Scan for the cell matching the given text and deliver its (x, y) coordinate at center. 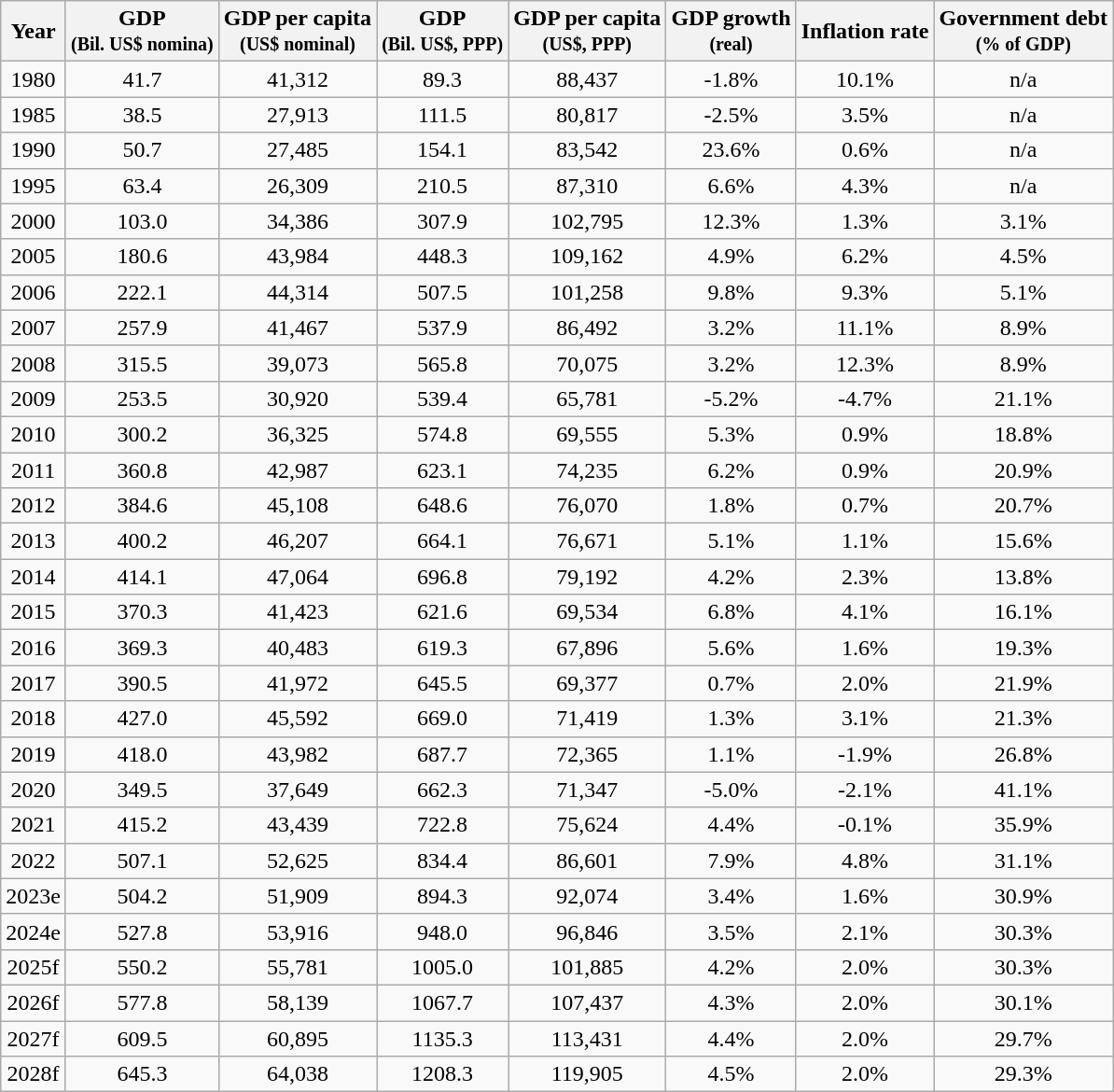
80,817 (588, 115)
76,070 (588, 506)
92,074 (588, 896)
75,624 (588, 825)
154.1 (442, 150)
2017 (34, 683)
507.5 (442, 292)
86,492 (588, 328)
2.1% (865, 931)
21.9% (1023, 683)
67,896 (588, 648)
696.8 (442, 577)
2012 (34, 506)
360.8 (142, 469)
669.0 (442, 719)
370.3 (142, 612)
687.7 (442, 754)
565.8 (442, 363)
2018 (34, 719)
Government debt(% of GDP) (1023, 32)
88,437 (588, 79)
101,885 (588, 967)
37,649 (297, 790)
834.4 (442, 861)
35.9% (1023, 825)
1990 (34, 150)
2019 (34, 754)
609.5 (142, 1039)
-2.5% (731, 115)
20.9% (1023, 469)
69,534 (588, 612)
63.4 (142, 186)
43,984 (297, 257)
2025f (34, 967)
507.1 (142, 861)
-1.8% (731, 79)
-5.0% (731, 790)
648.6 (442, 506)
664.1 (442, 541)
1135.3 (442, 1039)
40,483 (297, 648)
253.5 (142, 399)
107,437 (588, 1002)
9.8% (731, 292)
300.2 (142, 434)
307.9 (442, 221)
36,325 (297, 434)
2027f (34, 1039)
38.5 (142, 115)
46,207 (297, 541)
2.3% (865, 577)
577.8 (142, 1002)
23.6% (731, 150)
31.1% (1023, 861)
51,909 (297, 896)
30.9% (1023, 896)
18.8% (1023, 434)
41,312 (297, 79)
621.6 (442, 612)
GDP growth(real) (731, 32)
119,905 (588, 1074)
1980 (34, 79)
65,781 (588, 399)
2013 (34, 541)
2021 (34, 825)
4.9% (731, 257)
7.9% (731, 861)
27,485 (297, 150)
2010 (34, 434)
Inflation rate (865, 32)
71,347 (588, 790)
41,423 (297, 612)
180.6 (142, 257)
53,916 (297, 931)
415.2 (142, 825)
2006 (34, 292)
86,601 (588, 861)
21.1% (1023, 399)
2016 (34, 648)
19.3% (1023, 648)
11.1% (865, 328)
GDP(Bil. US$, PPP) (442, 32)
30.1% (1023, 1002)
45,592 (297, 719)
47,064 (297, 577)
0.6% (865, 150)
1.8% (731, 506)
-1.9% (865, 754)
5.6% (731, 648)
2028f (34, 1074)
20.7% (1023, 506)
539.4 (442, 399)
-2.1% (865, 790)
418.0 (142, 754)
-0.1% (865, 825)
69,555 (588, 434)
2015 (34, 612)
1005.0 (442, 967)
722.8 (442, 825)
29.7% (1023, 1039)
50.7 (142, 150)
550.2 (142, 967)
27,913 (297, 115)
42,987 (297, 469)
29.3% (1023, 1074)
83,542 (588, 150)
448.3 (442, 257)
527.8 (142, 931)
1067.7 (442, 1002)
9.3% (865, 292)
41,467 (297, 328)
45,108 (297, 506)
109,162 (588, 257)
2024e (34, 931)
52,625 (297, 861)
89.3 (442, 79)
26,309 (297, 186)
894.3 (442, 896)
41.7 (142, 79)
414.1 (142, 577)
4.8% (865, 861)
60,895 (297, 1039)
1985 (34, 115)
43,982 (297, 754)
2000 (34, 221)
257.9 (142, 328)
222.1 (142, 292)
Year (34, 32)
6.6% (731, 186)
349.5 (142, 790)
384.6 (142, 506)
369.3 (142, 648)
79,192 (588, 577)
74,235 (588, 469)
102,795 (588, 221)
623.1 (442, 469)
55,781 (297, 967)
43,439 (297, 825)
111.5 (442, 115)
2005 (34, 257)
10.1% (865, 79)
2007 (34, 328)
44,314 (297, 292)
2008 (34, 363)
2020 (34, 790)
13.8% (1023, 577)
427.0 (142, 719)
101,258 (588, 292)
1995 (34, 186)
2009 (34, 399)
39,073 (297, 363)
2011 (34, 469)
574.8 (442, 434)
GDP per capita(US$, PPP) (588, 32)
645.3 (142, 1074)
113,431 (588, 1039)
504.2 (142, 896)
537.9 (442, 328)
15.6% (1023, 541)
619.3 (442, 648)
41,972 (297, 683)
41.1% (1023, 790)
30,920 (297, 399)
GDP(Bil. US$ nomina) (142, 32)
16.1% (1023, 612)
103.0 (142, 221)
948.0 (442, 931)
58,139 (297, 1002)
315.5 (142, 363)
64,038 (297, 1074)
210.5 (442, 186)
2023e (34, 896)
72,365 (588, 754)
GDP per capita(US$ nominal) (297, 32)
2014 (34, 577)
-4.7% (865, 399)
76,671 (588, 541)
70,075 (588, 363)
400.2 (142, 541)
662.3 (442, 790)
1208.3 (442, 1074)
-5.2% (731, 399)
34,386 (297, 221)
26.8% (1023, 754)
6.8% (731, 612)
69,377 (588, 683)
4.1% (865, 612)
2022 (34, 861)
21.3% (1023, 719)
645.5 (442, 683)
390.5 (142, 683)
5.3% (731, 434)
71,419 (588, 719)
96,846 (588, 931)
2026f (34, 1002)
87,310 (588, 186)
3.4% (731, 896)
